Provide the [X, Y] coordinate of the cell's center where the given text is located.  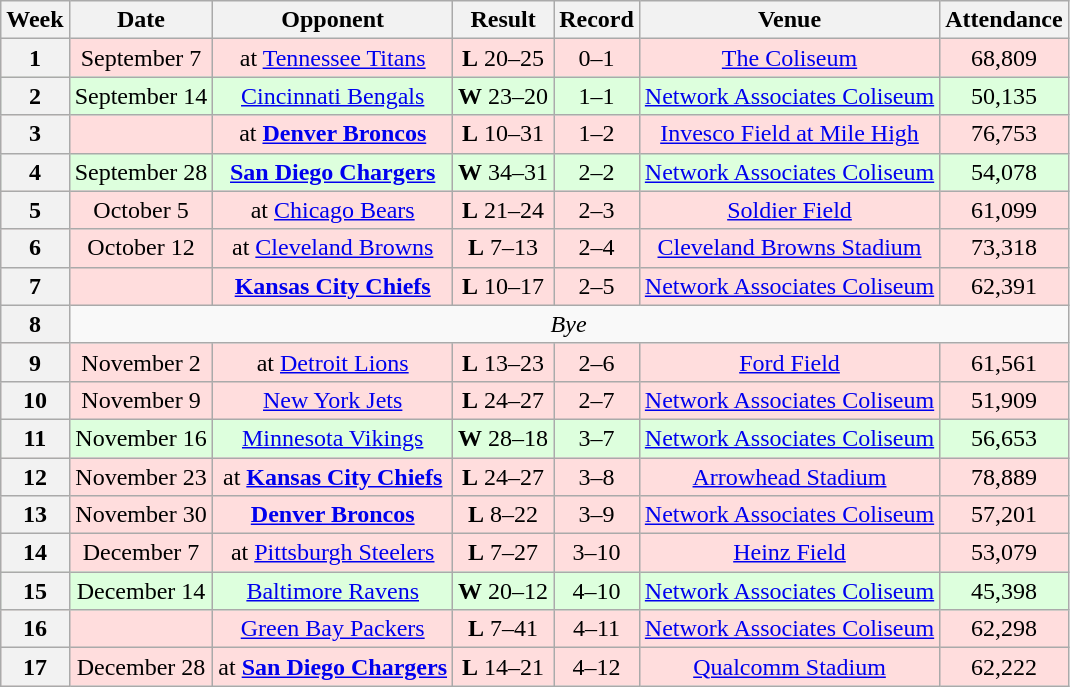
Green Bay Packers [333, 629]
September 28 [141, 172]
3–9 [597, 515]
Bye [568, 324]
New York Jets [333, 400]
L 7–27 [504, 553]
1–1 [597, 96]
76,753 [1004, 134]
L 10–17 [504, 286]
September 7 [141, 58]
1–2 [597, 134]
15 [35, 591]
68,809 [1004, 58]
Ford Field [789, 362]
4–12 [597, 667]
October 12 [141, 248]
L 13–23 [504, 362]
3–7 [597, 438]
L 14–21 [504, 667]
6 [35, 248]
W 34–31 [504, 172]
53,079 [1004, 553]
at Kansas City Chiefs [333, 477]
4–11 [597, 629]
0–1 [597, 58]
Heinz Field [789, 553]
Qualcomm Stadium [789, 667]
73,318 [1004, 248]
13 [35, 515]
November 2 [141, 362]
L 7–41 [504, 629]
1 [35, 58]
November 16 [141, 438]
57,201 [1004, 515]
Week [35, 20]
2 [35, 96]
Opponent [333, 20]
2–2 [597, 172]
Venue [789, 20]
3–8 [597, 477]
L 8–22 [504, 515]
4 [35, 172]
17 [35, 667]
3–10 [597, 553]
2–3 [597, 210]
W 23–20 [504, 96]
at Tennessee Titans [333, 58]
8 [35, 324]
5 [35, 210]
Baltimore Ravens [333, 591]
78,889 [1004, 477]
at Chicago Bears [333, 210]
11 [35, 438]
51,909 [1004, 400]
L 21–24 [504, 210]
San Diego Chargers [333, 172]
50,135 [1004, 96]
Kansas City Chiefs [333, 286]
Arrowhead Stadium [789, 477]
16 [35, 629]
September 14 [141, 96]
61,561 [1004, 362]
12 [35, 477]
at Denver Broncos [333, 134]
10 [35, 400]
2–7 [597, 400]
L 10–31 [504, 134]
9 [35, 362]
at Detroit Lions [333, 362]
November 23 [141, 477]
December 7 [141, 553]
The Coliseum [789, 58]
Attendance [1004, 20]
Denver Broncos [333, 515]
W 28–18 [504, 438]
October 5 [141, 210]
November 9 [141, 400]
45,398 [1004, 591]
7 [35, 286]
61,099 [1004, 210]
62,298 [1004, 629]
L 7–13 [504, 248]
December 14 [141, 591]
Minnesota Vikings [333, 438]
14 [35, 553]
Cleveland Browns Stadium [789, 248]
Record [597, 20]
L 20–25 [504, 58]
Cincinnati Bengals [333, 96]
Invesco Field at Mile High [789, 134]
2–4 [597, 248]
Date [141, 20]
62,222 [1004, 667]
54,078 [1004, 172]
W 20–12 [504, 591]
at Pittsburgh Steelers [333, 553]
Soldier Field [789, 210]
56,653 [1004, 438]
at Cleveland Browns [333, 248]
November 30 [141, 515]
2–6 [597, 362]
4–10 [597, 591]
Result [504, 20]
December 28 [141, 667]
3 [35, 134]
2–5 [597, 286]
62,391 [1004, 286]
at San Diego Chargers [333, 667]
